Capture the cell that displays the provided text and extract its [x, y] central coordinate. 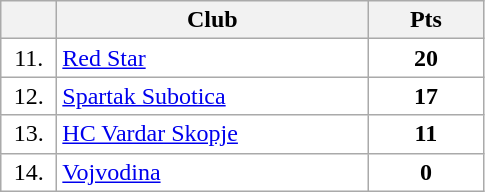
Club [212, 20]
17 [426, 96]
12. [29, 96]
Pts [426, 20]
20 [426, 58]
13. [29, 134]
11. [29, 58]
0 [426, 172]
HC Vardar Skopje [212, 134]
Red Star [212, 58]
11 [426, 134]
Vojvodina [212, 172]
14. [29, 172]
Spartak Subotica [212, 96]
